Determine the (x, y) coordinate at the center of the cell enclosing the given text.  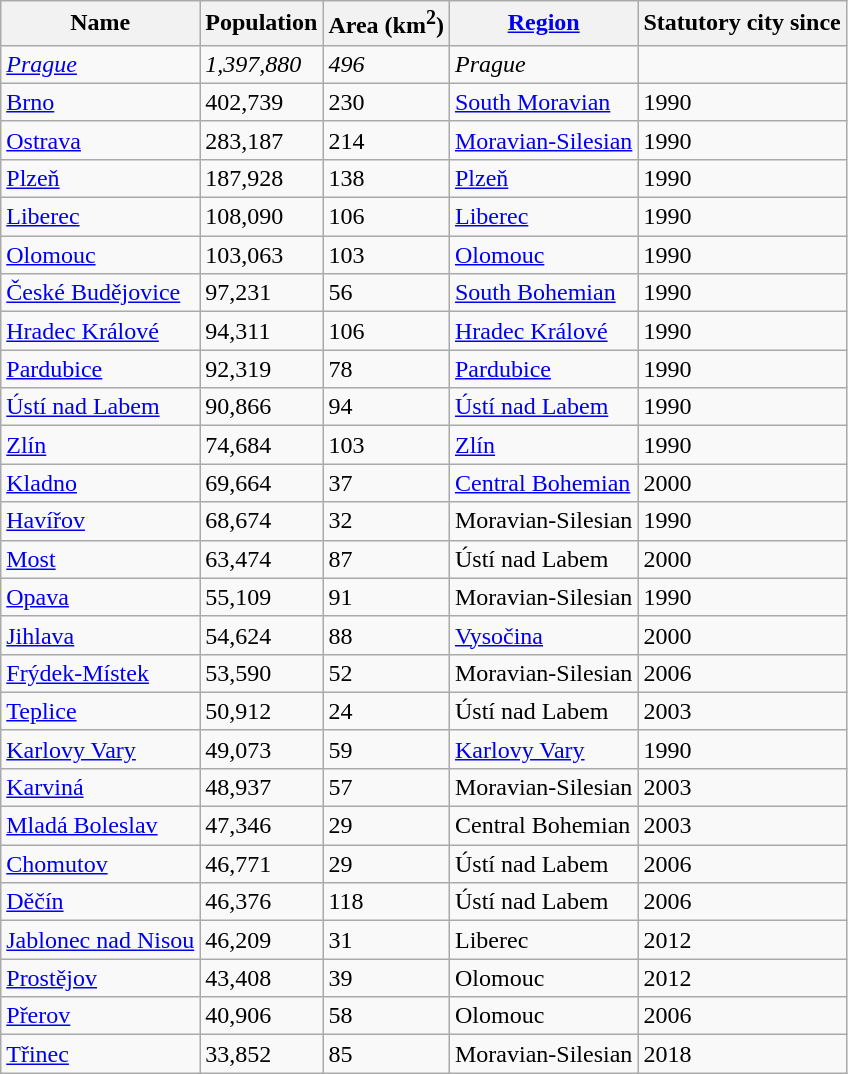
496 (386, 64)
Chomutov (100, 864)
74,684 (262, 445)
138 (386, 178)
Havířov (100, 521)
92,319 (262, 369)
32 (386, 521)
230 (386, 102)
1,397,880 (262, 64)
Most (100, 559)
České Budějovice (100, 293)
58 (386, 1016)
187,928 (262, 178)
31 (386, 940)
2018 (742, 1054)
97,231 (262, 293)
118 (386, 902)
46,771 (262, 864)
Mladá Boleslav (100, 826)
24 (386, 711)
94 (386, 407)
Kladno (100, 483)
Region (543, 24)
68,674 (262, 521)
56 (386, 293)
43,408 (262, 978)
Frýdek-Místek (100, 673)
69,664 (262, 483)
46,376 (262, 902)
90,866 (262, 407)
283,187 (262, 140)
Statutory city since (742, 24)
Brno (100, 102)
103,063 (262, 255)
Karviná (100, 787)
78 (386, 369)
Třinec (100, 1054)
Prostějov (100, 978)
Děčín (100, 902)
108,090 (262, 217)
46,209 (262, 940)
91 (386, 597)
33,852 (262, 1054)
55,109 (262, 597)
214 (386, 140)
87 (386, 559)
Opava (100, 597)
Jablonec nad Nisou (100, 940)
Ostrava (100, 140)
63,474 (262, 559)
50,912 (262, 711)
54,624 (262, 635)
59 (386, 749)
57 (386, 787)
85 (386, 1054)
Jihlava (100, 635)
47,346 (262, 826)
402,739 (262, 102)
94,311 (262, 331)
37 (386, 483)
48,937 (262, 787)
Přerov (100, 1016)
Population (262, 24)
Teplice (100, 711)
40,906 (262, 1016)
Name (100, 24)
52 (386, 673)
39 (386, 978)
South Bohemian (543, 293)
Area (km2) (386, 24)
South Moravian (543, 102)
49,073 (262, 749)
53,590 (262, 673)
Vysočina (543, 635)
88 (386, 635)
